Identify which cell holds the provided text, then report its [X, Y] central coordinate. 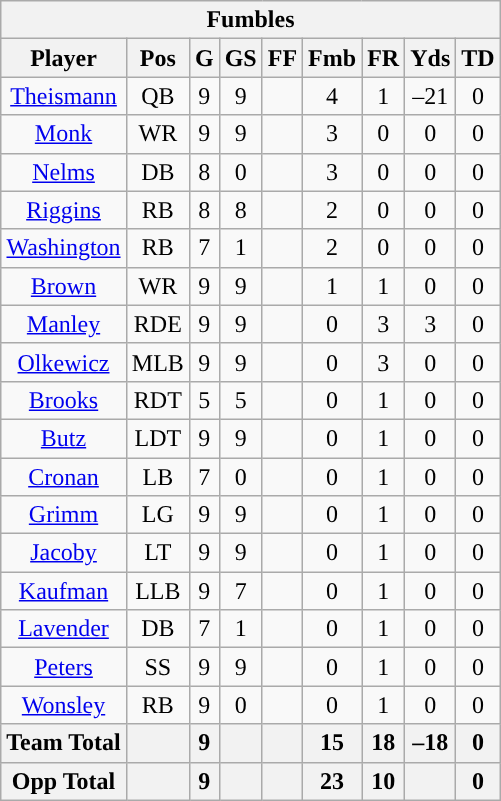
Olkewicz [64, 362]
10 [384, 781]
–21 [430, 96]
Manley [64, 324]
Yds [430, 58]
Monk [64, 134]
Wonsley [64, 705]
Nelms [64, 172]
Washington [64, 248]
Pos [158, 58]
G [204, 58]
Kaufman [64, 591]
18 [384, 743]
SS [158, 667]
23 [332, 781]
FR [384, 58]
Fmb [332, 58]
RDE [158, 324]
Lavender [64, 629]
Opp Total [64, 781]
LB [158, 477]
Butz [64, 438]
MLB [158, 362]
–18 [430, 743]
GS [240, 58]
Team Total [64, 743]
FF [282, 58]
LG [158, 515]
LLB [158, 591]
QB [158, 96]
Brooks [64, 400]
Cronan [64, 477]
TD [478, 58]
LT [158, 553]
Riggins [64, 210]
Grimm [64, 515]
LDT [158, 438]
4 [332, 96]
Theismann [64, 96]
Jacoby [64, 553]
Player [64, 58]
Peters [64, 667]
15 [332, 743]
Fumbles [250, 20]
Brown [64, 286]
RDT [158, 400]
